Search for the cell housing the specified text and yield its [x, y] center coordinate. 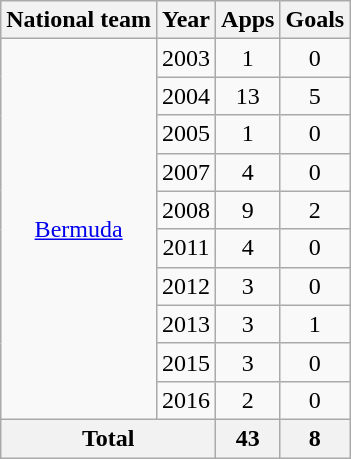
2004 [186, 96]
8 [315, 438]
Total [108, 438]
Goals [315, 20]
5 [315, 96]
2007 [186, 172]
Year [186, 20]
Apps [248, 20]
2013 [186, 324]
2008 [186, 210]
43 [248, 438]
2012 [186, 286]
Bermuda [79, 230]
2015 [186, 362]
9 [248, 210]
13 [248, 96]
2016 [186, 400]
2003 [186, 58]
2005 [186, 134]
2011 [186, 248]
National team [79, 20]
